Pinpoint the cell where the given text exists, returning its (X, Y) midpoint coordinate. 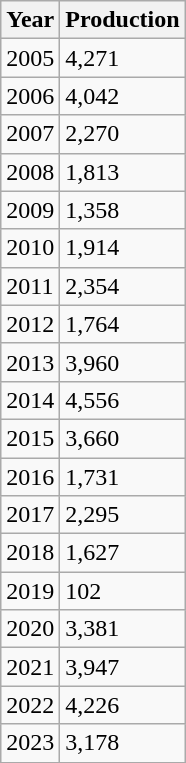
1,764 (122, 324)
1,731 (122, 477)
2011 (30, 286)
2022 (30, 705)
1,627 (122, 553)
2006 (30, 96)
2010 (30, 248)
3,178 (122, 743)
4,226 (122, 705)
2021 (30, 667)
Year (30, 20)
3,947 (122, 667)
2007 (30, 134)
2023 (30, 743)
2015 (30, 438)
2,270 (122, 134)
Production (122, 20)
3,660 (122, 438)
2008 (30, 172)
2016 (30, 477)
2019 (30, 591)
2017 (30, 515)
2020 (30, 629)
4,556 (122, 400)
2,295 (122, 515)
2,354 (122, 286)
3,960 (122, 362)
4,042 (122, 96)
3,381 (122, 629)
102 (122, 591)
2018 (30, 553)
2014 (30, 400)
1,358 (122, 210)
1,914 (122, 248)
2012 (30, 324)
1,813 (122, 172)
4,271 (122, 58)
2009 (30, 210)
2013 (30, 362)
2005 (30, 58)
